Provide the (x, y) coordinate of the cell's center where the given text is located.  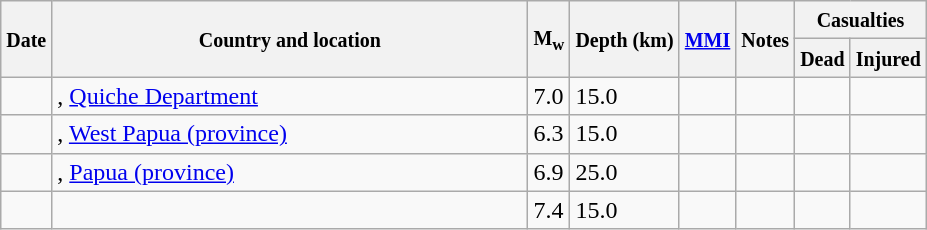
Date (26, 39)
6.3 (549, 134)
Injured (888, 58)
Country and location (290, 39)
Mw (549, 39)
25.0 (624, 172)
Casualties (861, 20)
MMI (708, 39)
, Quiche Department (290, 96)
6.9 (549, 172)
7.0 (549, 96)
Dead (823, 58)
, West Papua (province) (290, 134)
Depth (km) (624, 39)
, Papua (province) (290, 172)
7.4 (549, 210)
Notes (766, 39)
